From the cell containing the given text, extract its center point as [X, Y] coordinate. 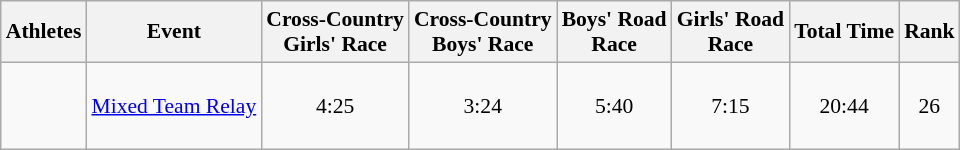
7:15 [730, 106]
5:40 [614, 106]
Boys' RoadRace [614, 32]
4:25 [335, 106]
Cross-CountryGirls' Race [335, 32]
3:24 [483, 106]
Event [174, 32]
Cross-CountryBoys' Race [483, 32]
Total Time [844, 32]
Rank [930, 32]
26 [930, 106]
20:44 [844, 106]
Athletes [44, 32]
Girls' RoadRace [730, 32]
Mixed Team Relay [174, 106]
